Pinpoint the cell where the given text exists, returning its (x, y) midpoint coordinate. 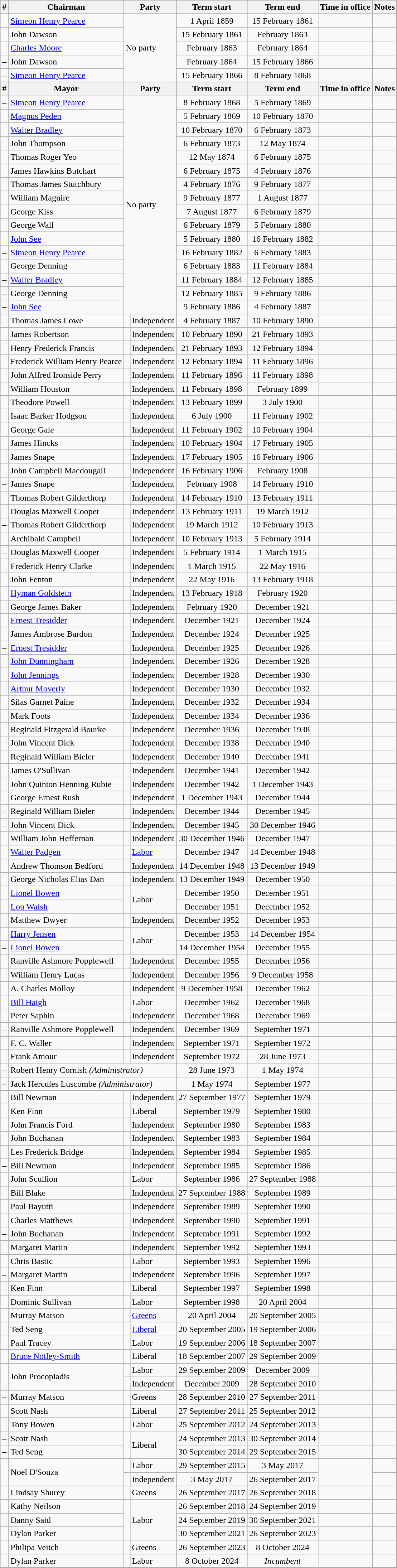
Silas Garnet Paine (66, 702)
Chris Bastic (66, 1261)
Andrew Thomson Bedford (66, 866)
James O'Sullivan (66, 770)
Robert Henry Cornish (Administrator) (92, 1070)
John Quinton Henning Rubie (66, 784)
Thomas James Lowe (66, 320)
Dominic Sullivan (66, 1302)
James Hawkins Butchart (66, 171)
Henry Frederick Francis (66, 348)
George Nicholas Elias Dan (66, 879)
Charles Matthews (66, 1220)
George Ernest Rush (66, 797)
Paul Bayutti (66, 1206)
Incumbent (282, 1561)
George Wall (66, 225)
27 September 1977 (212, 1097)
13 February 1899 (212, 402)
7 August 1877 (212, 212)
George Kiss (66, 212)
Thomas James Stutchbury (66, 184)
Bruce Notley-Smith (66, 1356)
Paul Tracey (66, 1343)
F. C. Waller (66, 1043)
John Thompson (66, 143)
Magnus Peden (66, 116)
1 August 1877 (282, 198)
John Campbell Macdougall (66, 471)
Mark Foots (66, 716)
Charles Moore (66, 48)
Kathy Neilson (66, 1506)
Reginald Fitzgerald Bourke (66, 729)
Tony Bowen (66, 1424)
George Gale (66, 430)
Harry Jensen (66, 934)
James Robertson (66, 334)
James Ambrose Bardon (66, 634)
John Fenton (66, 579)
6 July 1900 (212, 416)
John Dunningham (66, 661)
William John Heffernan (66, 839)
Peter Saphin (66, 1015)
William Houston (66, 389)
Frederick William Henry Pearce (66, 361)
Lindsay Shurey (66, 1493)
Thomas Roger Yeo (66, 157)
Isaac Barker Hodgson (66, 416)
William Maguire (66, 198)
John Alfred Ironside Perry (66, 375)
John Scullion (66, 1179)
John Jennings (66, 675)
A. Charles Molloy (66, 988)
Matthew Dwyer (66, 920)
Frank Amour (66, 1057)
Chairman (66, 7)
Arthur Moverly (66, 689)
Theodore Powell (66, 402)
John Procopiadis (66, 1377)
September 1977 (282, 1084)
Frederick Henry Clarke (66, 566)
John Francis Ford (66, 1125)
Walter Padgen (66, 852)
Noel D'Souza (66, 1472)
Les Frederick Bridge (66, 1152)
Hyman Goldstein (66, 593)
Bill Haigh (66, 1002)
William Henry Lucas (66, 975)
Jack Hercules Luscombe (Administrator) (92, 1084)
Lou Walsh (66, 907)
1 April 1859 (212, 21)
Philipa Veitch (66, 1547)
Danny Said (66, 1520)
George James Baker (66, 607)
Bill Blake (66, 1193)
February 1899 (282, 389)
3 July 1900 (282, 402)
James Hincks (66, 443)
Archibald Campbell (66, 539)
Mayor (66, 89)
